Scan for the cell matching the given text and deliver its (X, Y) coordinate at center. 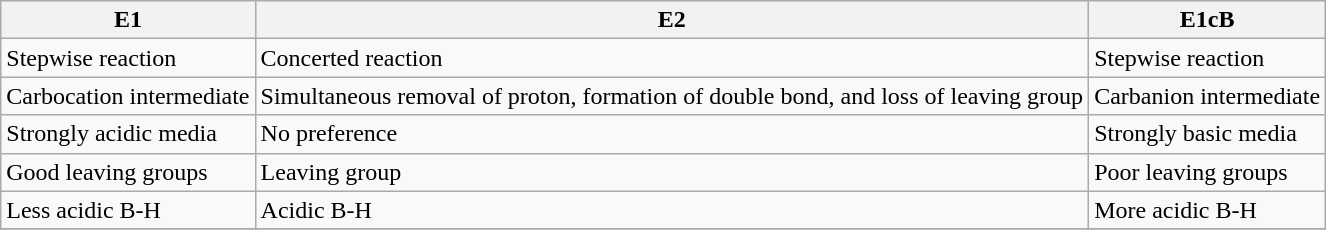
Carbanion intermediate (1208, 96)
Less acidic B-H (128, 210)
Acidic B-H (672, 210)
More acidic B-H (1208, 210)
E1 (128, 20)
Leaving group (672, 172)
Simultaneous removal of proton, formation of double bond, and loss of leaving group (672, 96)
Concerted reaction (672, 58)
Poor leaving groups (1208, 172)
No preference (672, 134)
E1cB (1208, 20)
Carbocation intermediate (128, 96)
Strongly basic media (1208, 134)
Good leaving groups (128, 172)
E2 (672, 20)
Strongly acidic media (128, 134)
